Determine the (x, y) coordinate at the center of the cell enclosing the given text.  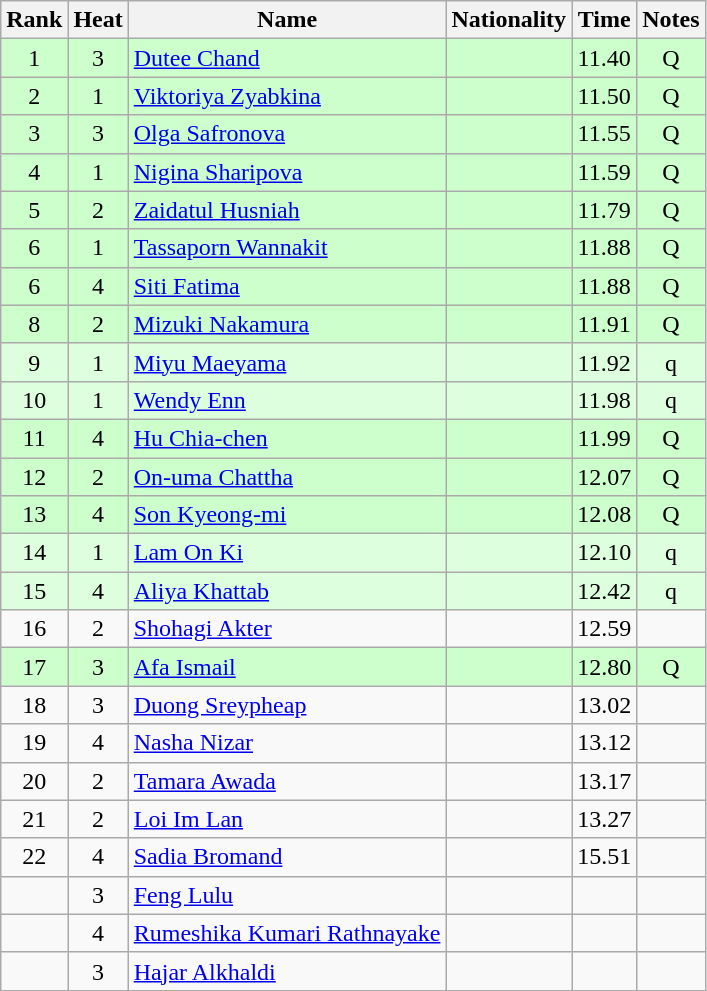
Shohagi Akter (287, 629)
Time (604, 20)
11.50 (604, 96)
Tassaporn Wannakit (287, 248)
11.40 (604, 58)
15.51 (604, 857)
11.92 (604, 362)
11 (34, 438)
Feng Lulu (287, 895)
13.27 (604, 819)
9 (34, 362)
11.55 (604, 134)
On-uma Chattha (287, 477)
Nasha Nizar (287, 743)
14 (34, 553)
11.99 (604, 438)
15 (34, 591)
Son Kyeong-mi (287, 515)
Miyu Maeyama (287, 362)
Tamara Awada (287, 781)
17 (34, 667)
13.12 (604, 743)
Lam On Ki (287, 553)
21 (34, 819)
11.98 (604, 400)
Hu Chia-chen (287, 438)
12.07 (604, 477)
Wendy Enn (287, 400)
22 (34, 857)
16 (34, 629)
Olga Safronova (287, 134)
11.91 (604, 324)
20 (34, 781)
Notes (671, 20)
Mizuki Nakamura (287, 324)
8 (34, 324)
Loi Im Lan (287, 819)
12.08 (604, 515)
Dutee Chand (287, 58)
Viktoriya Zyabkina (287, 96)
Nationality (509, 20)
13.02 (604, 705)
Aliya Khattab (287, 591)
Siti Fatima (287, 286)
13.17 (604, 781)
12.59 (604, 629)
5 (34, 210)
Heat (98, 20)
12.80 (604, 667)
13 (34, 515)
12.42 (604, 591)
12 (34, 477)
Rumeshika Kumari Rathnayake (287, 933)
11.79 (604, 210)
Nigina Sharipova (287, 172)
Rank (34, 20)
11.59 (604, 172)
18 (34, 705)
Duong Sreypheap (287, 705)
Zaidatul Husniah (287, 210)
19 (34, 743)
Afa Ismail (287, 667)
10 (34, 400)
12.10 (604, 553)
Hajar Alkhaldi (287, 971)
Name (287, 20)
Sadia Bromand (287, 857)
